Determine the [x, y] coordinate at the center of the cell enclosing the given text.  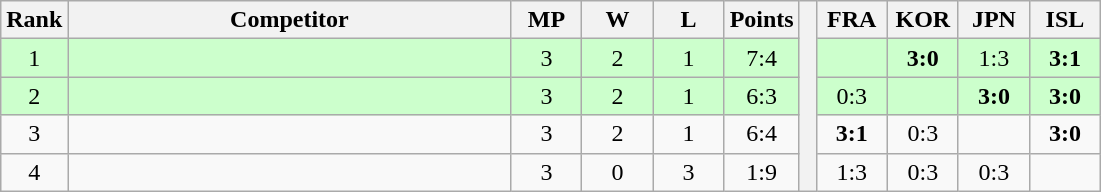
ISL [1064, 20]
0 [618, 172]
W [618, 20]
4 [34, 172]
6:4 [762, 134]
1:9 [762, 172]
JPN [994, 20]
7:4 [762, 58]
KOR [922, 20]
L [688, 20]
Competitor [290, 20]
FRA [852, 20]
6:3 [762, 96]
MP [546, 20]
Rank [34, 20]
Points [762, 20]
